For the text-containing cell, return its midpoint in (X, Y) coordinate format. 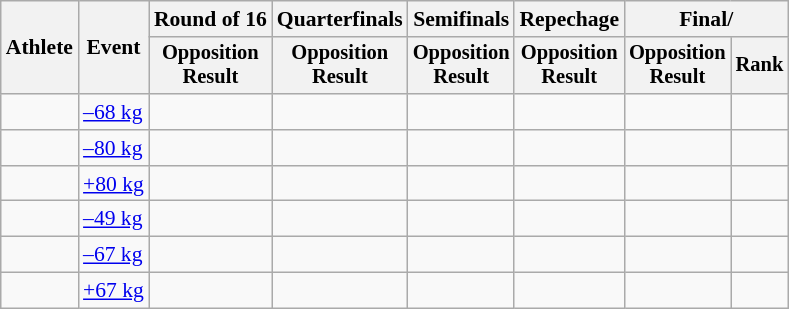
Quarterfinals (340, 19)
Round of 16 (210, 19)
–49 kg (114, 219)
+67 kg (114, 291)
–80 kg (114, 148)
Final/ (706, 19)
–67 kg (114, 255)
–68 kg (114, 112)
Repechage (569, 19)
Rank (760, 66)
Event (114, 48)
Semifinals (462, 19)
Athlete (40, 48)
+80 kg (114, 184)
